Return the [X, Y] coordinate for the center point of the cell that contains the specified text.  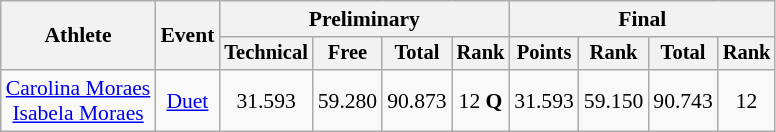
12 Q [481, 100]
Athlete [78, 36]
Duet [187, 100]
90.743 [682, 100]
Free [348, 54]
Event [187, 36]
Points [544, 54]
90.873 [416, 100]
Preliminary [364, 19]
59.150 [614, 100]
Technical [266, 54]
Final [642, 19]
Carolina MoraesIsabela Moraes [78, 100]
59.280 [348, 100]
12 [747, 100]
